Output the [X, Y] coordinate of the center of the cell containing the given text.  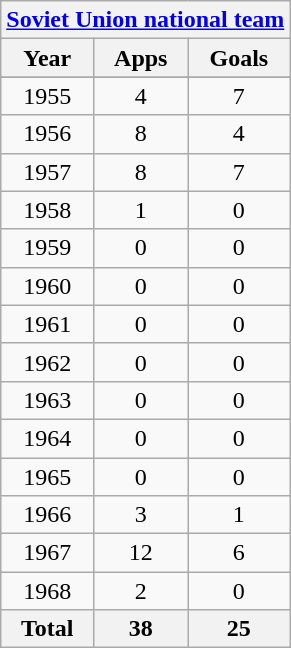
Total [48, 629]
38 [141, 629]
1957 [48, 172]
1968 [48, 591]
Year [48, 58]
25 [239, 629]
1964 [48, 438]
1960 [48, 286]
3 [141, 515]
1963 [48, 400]
1961 [48, 324]
1965 [48, 477]
1955 [48, 96]
1966 [48, 515]
Goals [239, 58]
1967 [48, 553]
1962 [48, 362]
Soviet Union national team [146, 20]
6 [239, 553]
1959 [48, 248]
2 [141, 591]
Apps [141, 58]
1956 [48, 134]
12 [141, 553]
1958 [48, 210]
